From the cell containing the given text, extract its center point as [X, Y] coordinate. 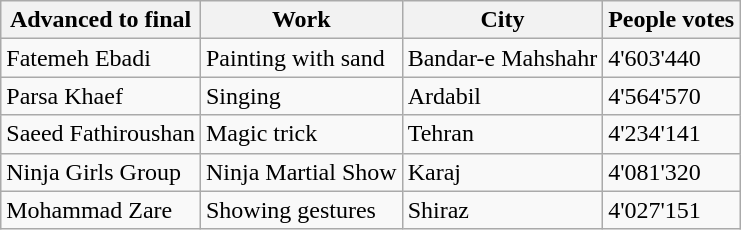
4'603'440 [672, 58]
Work [301, 20]
Mohammad Zare [101, 210]
Showing gestures [301, 210]
Karaj [502, 172]
Ardabil [502, 96]
4'081'320 [672, 172]
Parsa Khaef [101, 96]
4'027'151 [672, 210]
Tehran [502, 134]
Ninja Martial Show [301, 172]
Magic trick [301, 134]
City [502, 20]
4'564'570 [672, 96]
Ninja Girls Group [101, 172]
4'234'141 [672, 134]
Fatemeh Ebadi [101, 58]
Singing [301, 96]
Advanced to final [101, 20]
People votes [672, 20]
Painting with sand [301, 58]
Bandar-e Mahshahr [502, 58]
Shiraz [502, 210]
Saeed Fathiroushan [101, 134]
